Pinpoint the cell where the given text exists, returning its (x, y) midpoint coordinate. 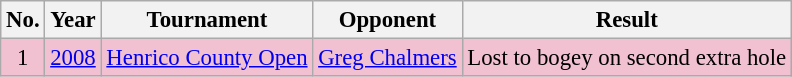
Tournament (207, 20)
No. (23, 20)
Opponent (388, 20)
Henrico County Open (207, 58)
1 (23, 58)
Year (73, 20)
Greg Chalmers (388, 58)
2008 (73, 58)
Lost to bogey on second extra hole (626, 58)
Result (626, 20)
